Scan for the cell matching the given text and deliver its (X, Y) coordinate at center. 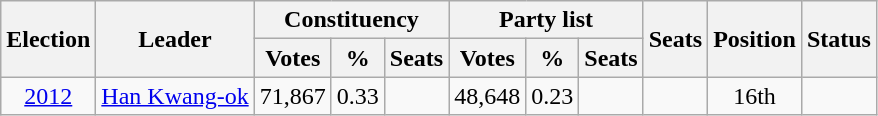
Position (755, 39)
Party list (546, 20)
71,867 (292, 96)
Han Kwang-ok (175, 96)
Election (48, 39)
Constituency (352, 20)
16th (755, 96)
0.23 (552, 96)
2012 (48, 96)
48,648 (488, 96)
Status (838, 39)
Leader (175, 39)
0.33 (358, 96)
